Detect which cell encompasses the target text, then output its (x, y) center coordinate. 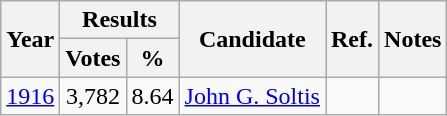
Candidate (252, 39)
8.64 (152, 96)
Notes (413, 39)
3,782 (93, 96)
Votes (93, 58)
Ref. (352, 39)
Results (120, 20)
John G. Soltis (252, 96)
% (152, 58)
1916 (30, 96)
Year (30, 39)
